Provide the [x, y] coordinate of the cell's center where the given text is located.  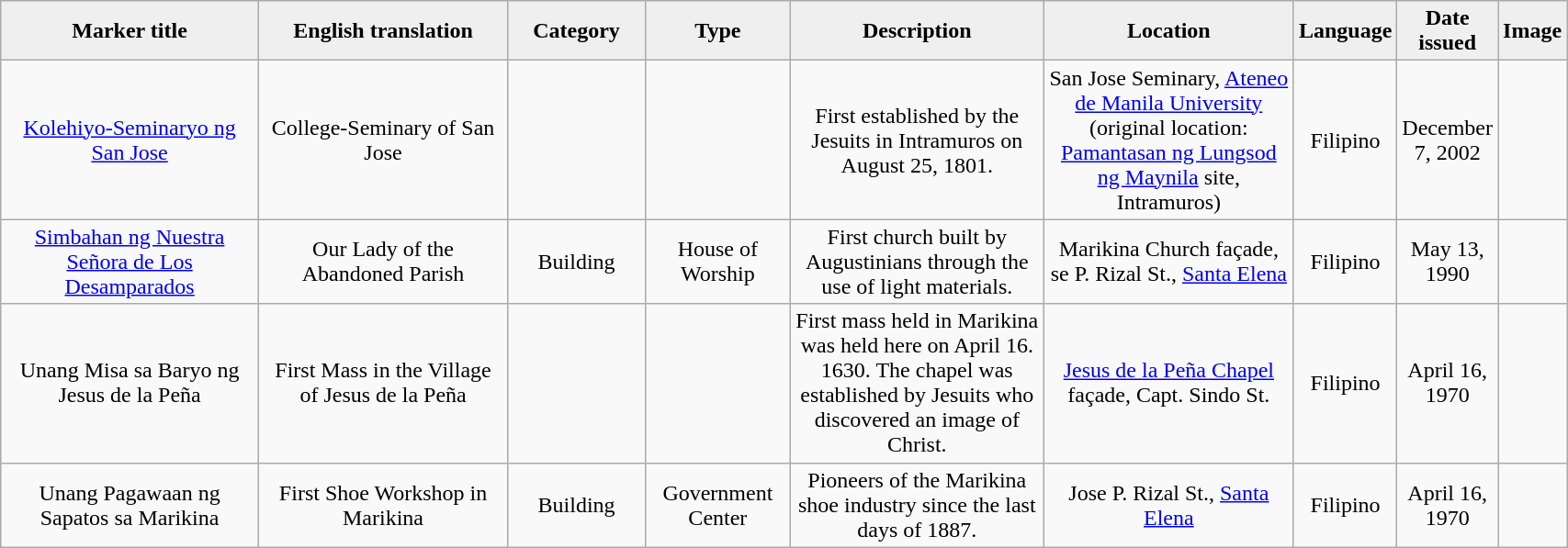
Unang Pagawaan ng Sapatos sa Marikina [130, 505]
House of Worship [717, 262]
College-Seminary of San Jose [382, 140]
First established by the Jesuits in Intramuros on August 25, 1801. [917, 140]
Description [917, 31]
English translation [382, 31]
Pioneers of the Marikina shoe industry since the last days of 1887. [917, 505]
Government Center [717, 505]
December 7, 2002 [1448, 140]
First Shoe Workshop in Marikina [382, 505]
Kolehiyo-Seminaryo ng San Jose [130, 140]
Marker title [130, 31]
Date issued [1448, 31]
Location [1168, 31]
First church built by Augustinians through the use of light materials. [917, 262]
Image [1532, 31]
Jose P. Rizal St., Santa Elena [1168, 505]
San Jose Seminary, Ateneo de Manila University (original location: Pamantasan ng Lungsod ng Maynila site, Intramuros) [1168, 140]
Language [1345, 31]
First mass held in Marikina was held here on April 16. 1630. The chapel was established by Jesuits who discovered an image of Christ. [917, 384]
First Mass in the Village of Jesus de la Peña [382, 384]
Simbahan ng Nuestra Señora de Los Desamparados [130, 262]
May 13, 1990 [1448, 262]
Category [577, 31]
Marikina Church façade, se P. Rizal St., Santa Elena [1168, 262]
Our Lady of the Abandoned Parish [382, 262]
Jesus de la Peña Chapel façade, Capt. Sindo St. [1168, 384]
Unang Misa sa Baryo ng Jesus de la Peña [130, 384]
Type [717, 31]
